For the text-containing cell, return its midpoint in [X, Y] coordinate format. 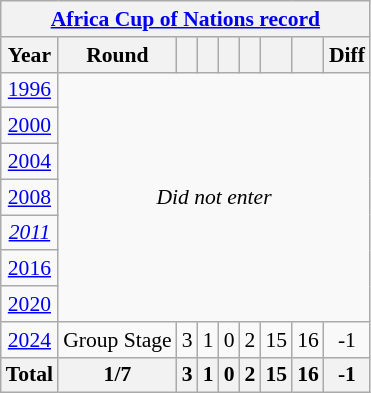
1996 [30, 90]
2024 [30, 340]
Africa Cup of Nations record [186, 19]
Diff [347, 55]
2008 [30, 197]
2011 [30, 233]
2020 [30, 304]
Did not enter [214, 196]
1/7 [118, 375]
2000 [30, 126]
2016 [30, 269]
Group Stage [118, 340]
Total [30, 375]
Year [30, 55]
Round [118, 55]
2004 [30, 162]
